For the text-containing cell, return its midpoint in [x, y] coordinate format. 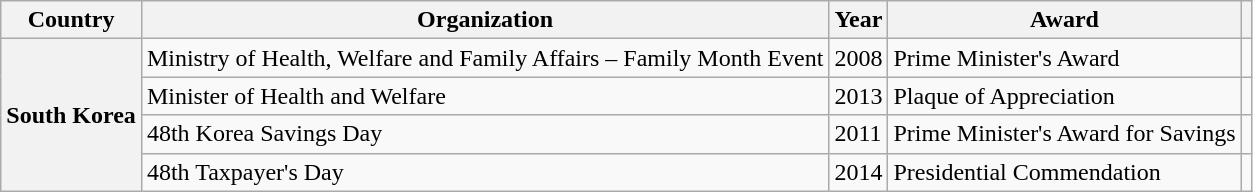
Country [72, 20]
Prime Minister's Award for Savings [1064, 134]
South Korea [72, 115]
2008 [858, 58]
Organization [484, 20]
Prime Minister's Award [1064, 58]
Plaque of Appreciation [1064, 96]
2013 [858, 96]
2014 [858, 172]
48th Taxpayer's Day [484, 172]
Year [858, 20]
48th Korea Savings Day [484, 134]
Presidential Commendation [1064, 172]
2011 [858, 134]
Minister of Health and Welfare [484, 96]
Ministry of Health, Welfare and Family Affairs – Family Month Event [484, 58]
Award [1064, 20]
